Identify which cell holds the provided text, then report its [x, y] central coordinate. 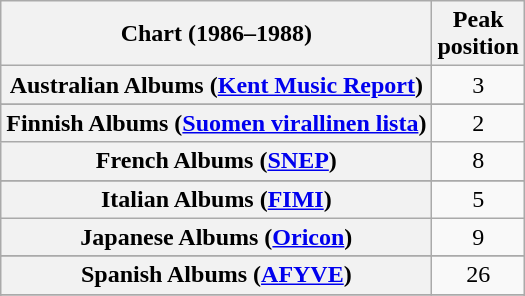
9 [478, 237]
3 [478, 85]
Chart (1986–1988) [216, 34]
Japanese Albums (Oricon) [216, 237]
5 [478, 199]
Australian Albums (Kent Music Report) [216, 85]
26 [478, 275]
French Albums (SNEP) [216, 161]
8 [478, 161]
Italian Albums (FIMI) [216, 199]
2 [478, 123]
Spanish Albums (AFYVE) [216, 275]
Peakposition [478, 34]
Finnish Albums (Suomen virallinen lista) [216, 123]
